From the cell containing the given text, extract its center point as (X, Y) coordinate. 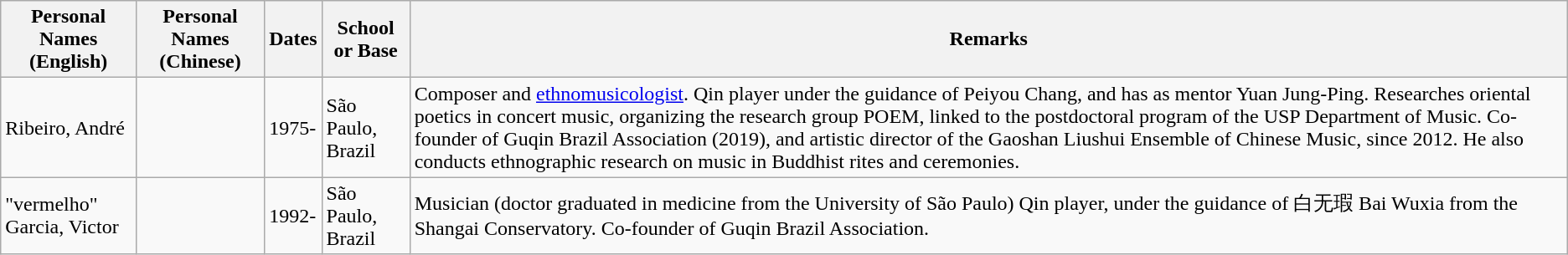
1975- (293, 127)
Personal Names (English) (69, 39)
Personal Names (Chinese) (199, 39)
Ribeiro, André (69, 127)
Dates (293, 39)
Remarks (988, 39)
1992- (293, 216)
"vermelho" Garcia, Victor (69, 216)
School or Base (365, 39)
